Scan for the cell matching the given text and deliver its (x, y) coordinate at center. 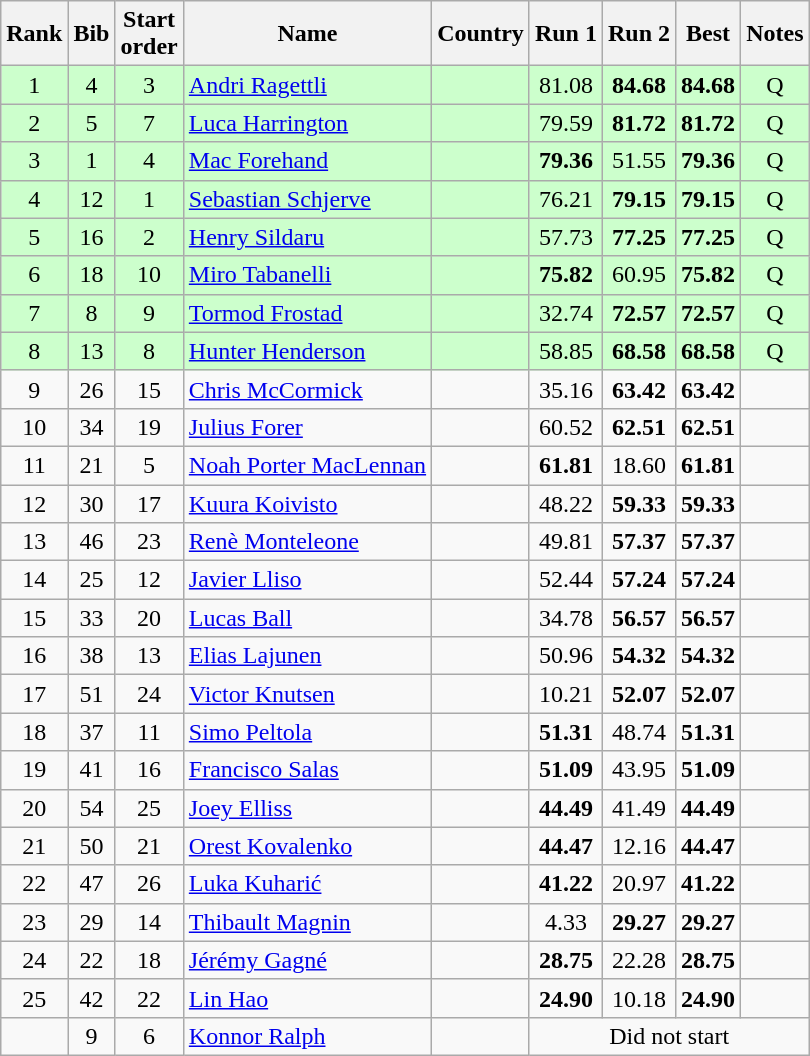
Elias Lajunen (307, 656)
20.97 (638, 884)
51 (92, 694)
48.22 (566, 503)
22.28 (638, 960)
81.08 (566, 85)
35.16 (566, 389)
4.33 (566, 922)
Country (481, 34)
32.74 (566, 313)
Tormod Frostad (307, 313)
10.21 (566, 694)
79.59 (566, 123)
Noah Porter MacLennan (307, 465)
Run 1 (566, 34)
Konnor Ralph (307, 1036)
Luka Kuharić (307, 884)
Sebastian Schjerve (307, 199)
Javier Lliso (307, 580)
Chris McCormick (307, 389)
Simo Peltola (307, 732)
34.78 (566, 618)
29 (92, 922)
Best (708, 34)
30 (92, 503)
Name (307, 34)
Run 2 (638, 34)
Jérémy Gagné (307, 960)
57.73 (566, 237)
Lin Hao (307, 998)
Victor Knutsen (307, 694)
Julius Forer (307, 427)
Hunter Henderson (307, 351)
50.96 (566, 656)
41 (92, 770)
Francisco Salas (307, 770)
Miro Tabanelli (307, 275)
51.55 (638, 161)
48.74 (638, 732)
41.49 (638, 808)
Lucas Ball (307, 618)
Thibault Magnin (307, 922)
60.52 (566, 427)
Did not start (669, 1036)
49.81 (566, 542)
Mac Forehand (307, 161)
50 (92, 846)
18.60 (638, 465)
Joey Elliss (307, 808)
Startorder (149, 34)
Kuura Koivisto (307, 503)
10.18 (638, 998)
52.44 (566, 580)
33 (92, 618)
47 (92, 884)
58.85 (566, 351)
Rank (34, 34)
Bib (92, 34)
Luca Harrington (307, 123)
46 (92, 542)
12.16 (638, 846)
Andri Ragettli (307, 85)
Orest Kovalenko (307, 846)
54 (92, 808)
Renè Monteleone (307, 542)
Notes (775, 34)
37 (92, 732)
76.21 (566, 199)
38 (92, 656)
42 (92, 998)
60.95 (638, 275)
34 (92, 427)
Henry Sildaru (307, 237)
43.95 (638, 770)
